Return the [x, y] coordinate for the center point of the cell that contains the specified text.  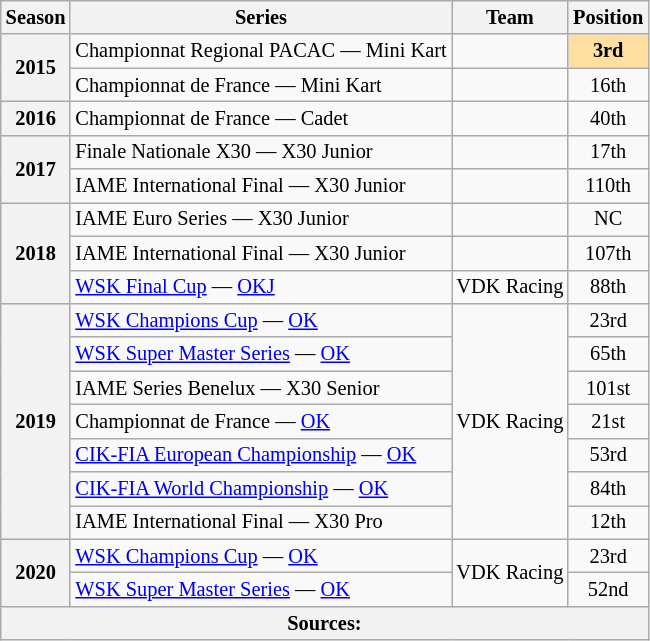
17th [608, 152]
Team [510, 17]
Championnat de France — Mini Kart [260, 85]
Season [36, 17]
12th [608, 522]
IAME International Final — X30 Pro [260, 522]
CIK-FIA World Championship — OK [260, 489]
IAME Series Benelux — X30 Senior [260, 388]
Championnat de France — OK [260, 421]
101st [608, 388]
2016 [36, 118]
Position [608, 17]
Championnat Regional PACAC — Mini Kart [260, 51]
CIK-FIA European Championship — OK [260, 455]
16th [608, 85]
52nd [608, 589]
NC [608, 219]
Series [260, 17]
2017 [36, 168]
110th [608, 186]
40th [608, 118]
2015 [36, 68]
107th [608, 253]
Finale Nationale X30 — X30 Junior [260, 152]
88th [608, 287]
Sources: [324, 623]
2018 [36, 252]
53rd [608, 455]
Championnat de France — Cadet [260, 118]
IAME Euro Series — X30 Junior [260, 219]
3rd [608, 51]
65th [608, 354]
2020 [36, 572]
84th [608, 489]
21st [608, 421]
2019 [36, 421]
WSK Final Cup — OKJ [260, 287]
